Provide the (x, y) coordinate of the cell's center where the given text is located.  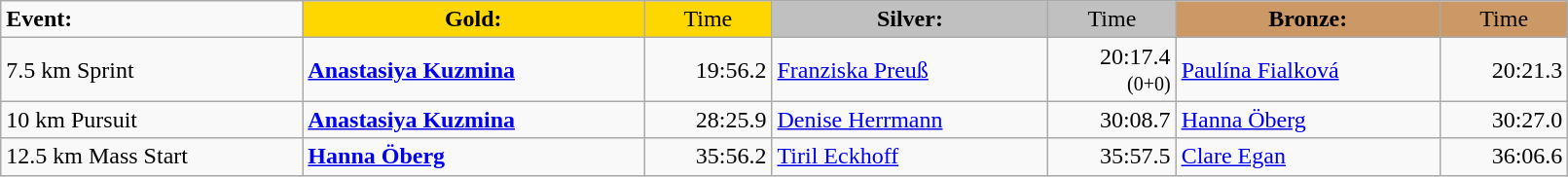
Paulína Fialková (1308, 70)
36:06.6 (1503, 157)
Denise Herrmann (910, 120)
19:56.2 (709, 70)
Gold: (473, 19)
20:21.3 (1503, 70)
Tiril Eckhoff (910, 157)
20:17.4(0+0) (1112, 70)
Bronze: (1308, 19)
30:08.7 (1112, 120)
Franziska Preuß (910, 70)
Silver: (910, 19)
7.5 km Sprint (152, 70)
Event: (152, 19)
35:56.2 (709, 157)
35:57.5 (1112, 157)
12.5 km Mass Start (152, 157)
10 km Pursuit (152, 120)
28:25.9 (709, 120)
Clare Egan (1308, 157)
30:27.0 (1503, 120)
